Provide the (x, y) coordinate of the cell's center where the given text is located.  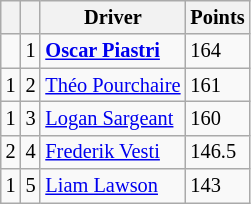
Oscar Piastri (112, 51)
160 (217, 118)
4 (31, 152)
Points (217, 17)
143 (217, 186)
5 (31, 186)
161 (217, 85)
3 (31, 118)
164 (217, 51)
Liam Lawson (112, 186)
146.5 (217, 152)
Théo Pourchaire (112, 85)
Driver (112, 17)
Frederik Vesti (112, 152)
Logan Sargeant (112, 118)
